Extract the [x, y] coordinate from the center of the cell holding the provided text.  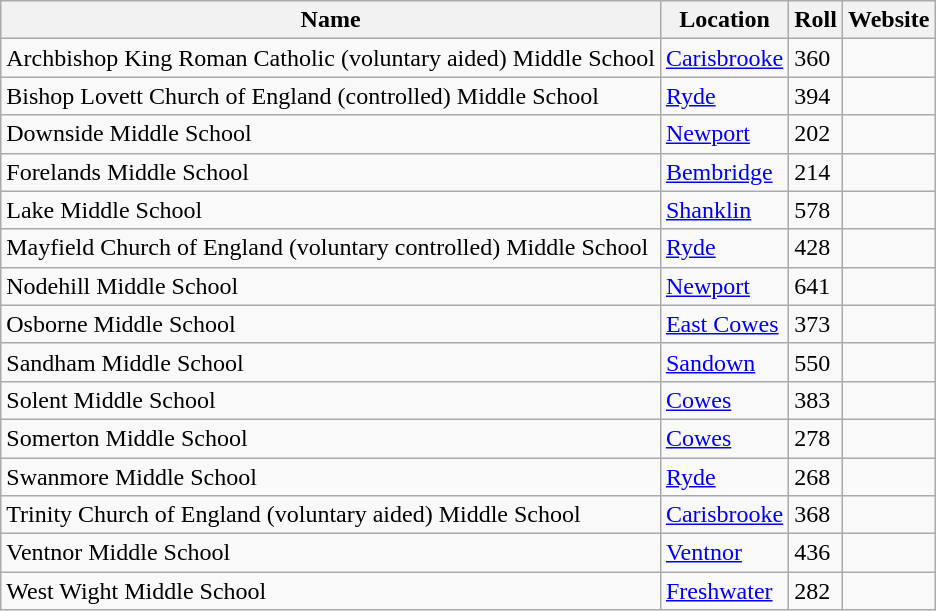
202 [816, 134]
Ventnor Middle School [331, 553]
394 [816, 96]
West Wight Middle School [331, 591]
268 [816, 477]
383 [816, 400]
Bembridge [724, 172]
Forelands Middle School [331, 172]
278 [816, 438]
Mayfield Church of England (voluntary controlled) Middle School [331, 248]
Sandown [724, 362]
Lake Middle School [331, 210]
Bishop Lovett Church of England (controlled) Middle School [331, 96]
360 [816, 58]
Website [888, 20]
436 [816, 553]
641 [816, 286]
Trinity Church of England (voluntary aided) Middle School [331, 515]
Sandham Middle School [331, 362]
373 [816, 324]
Shanklin [724, 210]
Osborne Middle School [331, 324]
East Cowes [724, 324]
Ventnor [724, 553]
Solent Middle School [331, 400]
282 [816, 591]
Downside Middle School [331, 134]
Somerton Middle School [331, 438]
Name [331, 20]
428 [816, 248]
Freshwater [724, 591]
Roll [816, 20]
550 [816, 362]
Nodehill Middle School [331, 286]
Swanmore Middle School [331, 477]
214 [816, 172]
Location [724, 20]
578 [816, 210]
368 [816, 515]
Archbishop King Roman Catholic (voluntary aided) Middle School [331, 58]
